Return (X, Y) of the center of cell containing provided text 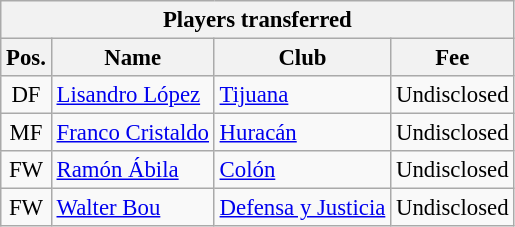
Huracán (302, 133)
Club (302, 58)
Name (132, 58)
Franco Cristaldo (132, 133)
Tijuana (302, 95)
Walter Bou (132, 208)
Players transferred (258, 20)
Ramón Ábila (132, 170)
Fee (452, 58)
MF (26, 133)
Colón (302, 170)
Lisandro López (132, 95)
Defensa y Justicia (302, 208)
Pos. (26, 58)
DF (26, 95)
